Pinpoint the cell where the given text exists, returning its (x, y) midpoint coordinate. 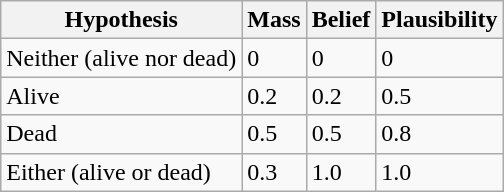
Neither (alive nor dead) (122, 58)
0.8 (440, 134)
Either (alive or dead) (122, 172)
0.3 (274, 172)
Dead (122, 134)
Hypothesis (122, 20)
Alive (122, 96)
Plausibility (440, 20)
Mass (274, 20)
Belief (341, 20)
